Return the [X, Y] coordinate for the center point of the cell that contains the specified text.  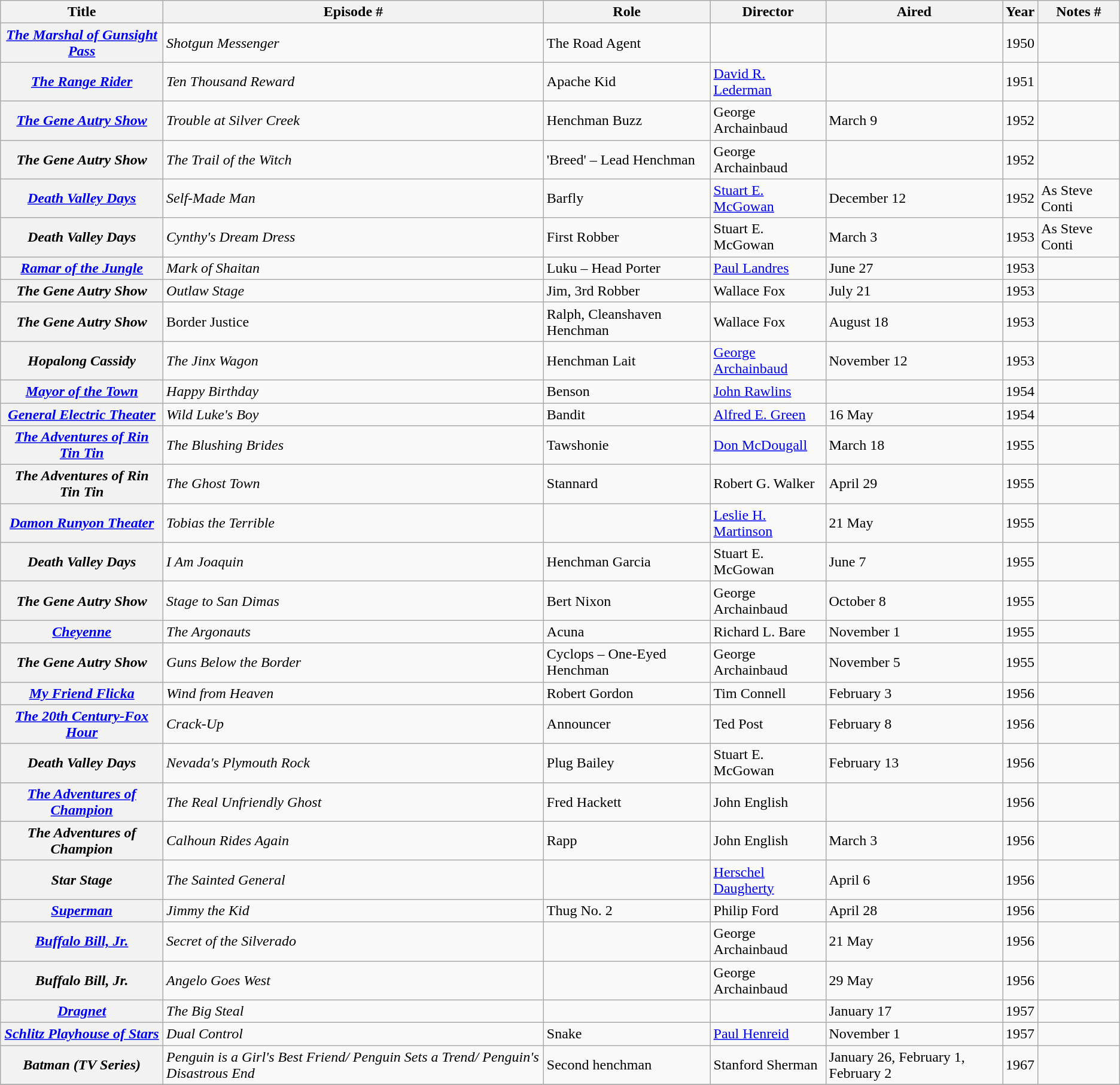
Henchman Garcia [627, 562]
First Robber [627, 237]
Trouble at Silver Creek [354, 121]
Penguin is a Girl's Best Friend/ Penguin Sets a Trend/ Penguin's Disastrous End [354, 1065]
Jimmy the Kid [354, 910]
The Marshal of Gunsight Pass [82, 43]
March 9 [914, 121]
Bert Nixon [627, 601]
Announcer [627, 724]
Notes # [1079, 12]
Outlaw Stage [354, 291]
The Real Unfriendly Ghost [354, 801]
April 6 [914, 879]
Cynthy's Dream Dress [354, 237]
March 18 [914, 445]
Snake [627, 1034]
Happy Birthday [354, 391]
Stanford Sherman [768, 1065]
Mayor of the Town [82, 391]
16 May [914, 415]
June 27 [914, 268]
Paul Landres [768, 268]
Barfly [627, 199]
Paul Henreid [768, 1034]
June 7 [914, 562]
December 12 [914, 199]
Don McDougall [768, 445]
November 5 [914, 663]
Tobias the Terrible [354, 523]
Guns Below the Border [354, 663]
Luku – Head Porter [627, 268]
Bandit [627, 415]
February 8 [914, 724]
Wild Luke's Boy [354, 415]
The Blushing Brides [354, 445]
Crack-Up [354, 724]
The Argonauts [354, 632]
October 8 [914, 601]
Benson [627, 391]
Robert G. Walker [768, 484]
Batman (TV Series) [82, 1065]
Hopalong Cassidy [82, 360]
August 18 [914, 322]
The Trail of the Witch [354, 159]
Secret of the Silverado [354, 941]
Superman [82, 910]
Role [627, 12]
Tawshonie [627, 445]
Philip Ford [768, 910]
1967 [1021, 1065]
February 13 [914, 763]
Acuna [627, 632]
Self-Made Man [354, 199]
The 20th Century-Fox Hour [82, 724]
Alfred E. Green [768, 415]
Second henchman [627, 1065]
Henchman Lait [627, 360]
January 26, February 1, February 2 [914, 1065]
Ted Post [768, 724]
Henchman Buzz [627, 121]
David R. Lederman [768, 81]
1950 [1021, 43]
John Rawlins [768, 391]
29 May [914, 980]
Nevada's Plymouth Rock [354, 763]
April 29 [914, 484]
November 12 [914, 360]
The Road Agent [627, 43]
Stage to San Dimas [354, 601]
Star Stage [82, 879]
The Big Steal [354, 1011]
The Ghost Town [354, 484]
Dual Control [354, 1034]
Ralph, Cleanshaven Henchman [627, 322]
Shotgun Messenger [354, 43]
Dragnet [82, 1011]
The Jinx Wagon [354, 360]
Schlitz Playhouse of Stars [82, 1034]
Border Justice [354, 322]
Robert Gordon [627, 693]
Fred Hackett [627, 801]
'Breed' – Lead Henchman [627, 159]
General Electric Theater [82, 415]
Rapp [627, 841]
Herschel Daugherty [768, 879]
Cyclops – One-Eyed Henchman [627, 663]
Title [82, 12]
My Friend Flicka [82, 693]
Mark of Shaitan [354, 268]
Leslie H. Martinson [768, 523]
Damon Runyon Theater [82, 523]
Jim, 3rd Robber [627, 291]
Apache Kid [627, 81]
January 17 [914, 1011]
Angelo Goes West [354, 980]
Tim Connell [768, 693]
Plug Bailey [627, 763]
The Range Rider [82, 81]
Richard L. Bare [768, 632]
Year [1021, 12]
April 28 [914, 910]
Ramar of the Jungle [82, 268]
I Am Joaquin [354, 562]
Director [768, 12]
February 3 [914, 693]
1951 [1021, 81]
July 21 [914, 291]
The Sainted General [354, 879]
Wind from Heaven [354, 693]
Calhoun Rides Again [354, 841]
Stannard [627, 484]
Episode # [354, 12]
Thug No. 2 [627, 910]
Aired [914, 12]
Ten Thousand Reward [354, 81]
Cheyenne [82, 632]
